Locate the cell with the specified text and output its [X, Y] center coordinate. 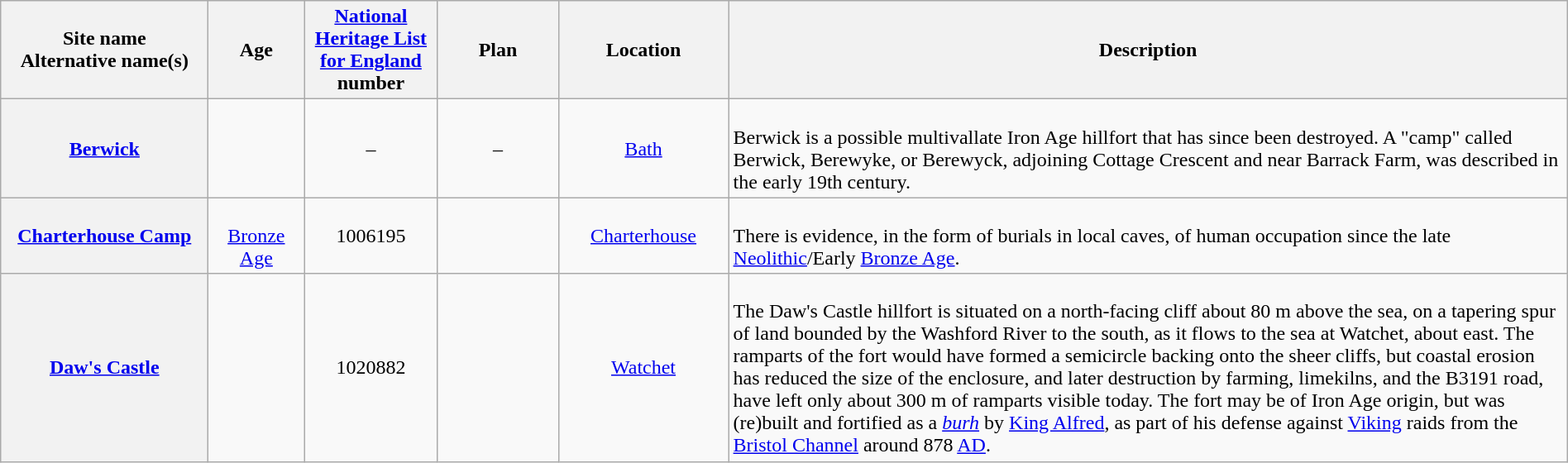
Bronze Age [256, 236]
Charterhouse Camp [104, 236]
There is evidence, in the form of burials in local caves, of human occupation since the late Neolithic/Early Bronze Age. [1148, 236]
Daw's Castle [104, 367]
1020882 [370, 367]
National Heritage List for England number [370, 50]
Plan [498, 50]
Location [643, 50]
Charterhouse [643, 236]
Description [1148, 50]
Bath [643, 149]
Berwick [104, 149]
Site nameAlternative name(s) [104, 50]
Watchet [643, 367]
Age [256, 50]
1006195 [370, 236]
